Find where the given text appears and provide that cell's center as [X, Y] coordinate. 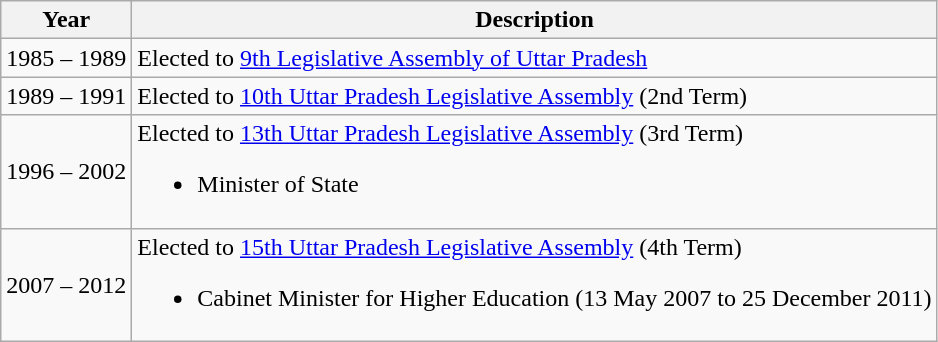
Elected to 15th Uttar Pradesh Legislative Assembly (4th Term)Cabinet Minister for Higher Education (13 May 2007 to 25 December 2011) [534, 284]
Elected to 9th Legislative Assembly of Uttar Pradesh [534, 58]
1989 – 1991 [66, 96]
Elected to 13th Uttar Pradesh Legislative Assembly (3rd Term)Minister of State [534, 172]
Year [66, 20]
Elected to 10th Uttar Pradesh Legislative Assembly (2nd Term) [534, 96]
Description [534, 20]
2007 – 2012 [66, 284]
1985 – 1989 [66, 58]
1996 – 2002 [66, 172]
